Identify which cell holds the provided text, then report its (x, y) central coordinate. 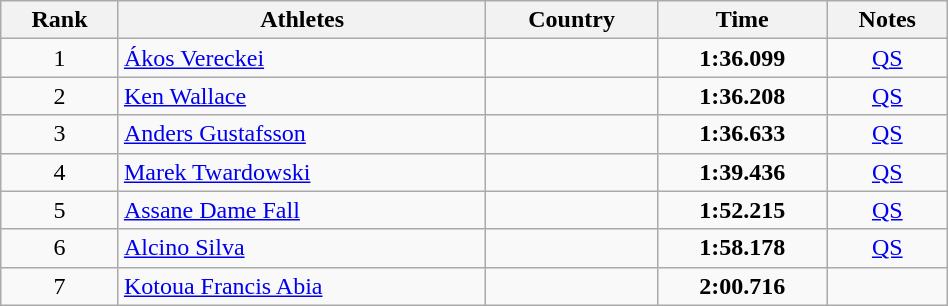
1:36.633 (742, 134)
Time (742, 20)
7 (60, 286)
6 (60, 248)
Alcino Silva (302, 248)
Assane Dame Fall (302, 210)
Marek Twardowski (302, 172)
Athletes (302, 20)
Country (572, 20)
1:58.178 (742, 248)
1:39.436 (742, 172)
Ken Wallace (302, 96)
4 (60, 172)
5 (60, 210)
1:36.099 (742, 58)
Ákos Vereckei (302, 58)
Kotoua Francis Abia (302, 286)
Anders Gustafsson (302, 134)
2 (60, 96)
1:36.208 (742, 96)
3 (60, 134)
2:00.716 (742, 286)
1 (60, 58)
Notes (887, 20)
Rank (60, 20)
1:52.215 (742, 210)
